From the cell containing the given text, extract its center point as [X, Y] coordinate. 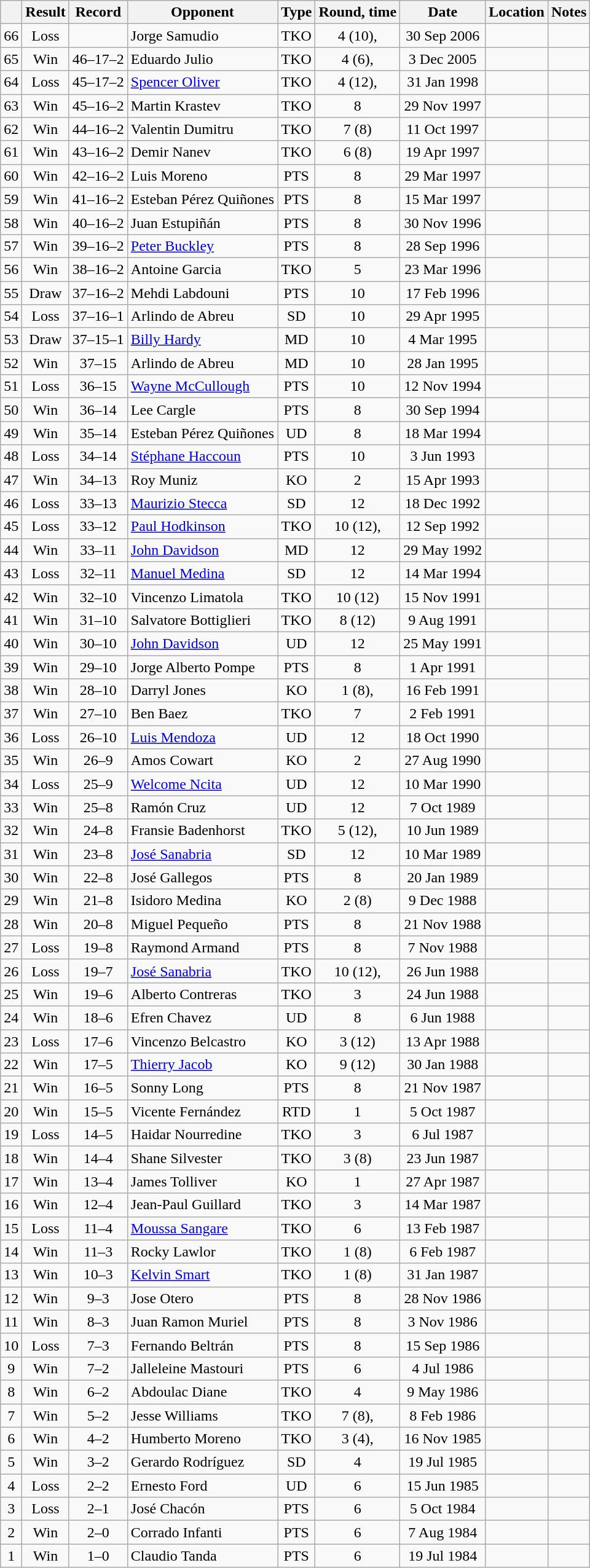
44–16–2 [98, 129]
23–8 [98, 854]
25–9 [98, 784]
48 [11, 457]
29 Apr 1995 [442, 316]
30 Sep 2006 [442, 36]
Wayne McCullough [202, 386]
13 [11, 1275]
1 (8), [358, 691]
15 Mar 1997 [442, 199]
18–6 [98, 1017]
15–5 [98, 1111]
Type [296, 12]
49 [11, 433]
59 [11, 199]
Roy Muniz [202, 480]
17 [11, 1182]
31–10 [98, 620]
52 [11, 363]
56 [11, 269]
19–7 [98, 971]
24 [11, 1017]
7–3 [98, 1345]
7 Nov 1988 [442, 947]
19 Jul 1984 [442, 1556]
27 [11, 947]
Vincenzo Belcastro [202, 1041]
Isidoro Medina [202, 901]
16 Nov 1985 [442, 1439]
28 Sep 1996 [442, 246]
Juan Estupiñán [202, 222]
Rocky Lawlor [202, 1252]
Jorge Samudio [202, 36]
33–11 [98, 550]
Ben Baez [202, 714]
15 Sep 1986 [442, 1345]
1 Apr 1991 [442, 667]
36–15 [98, 386]
23 Jun 1987 [442, 1158]
Eduardo Julio [202, 59]
28–10 [98, 691]
63 [11, 106]
15 [11, 1228]
18 Dec 1992 [442, 503]
9–3 [98, 1298]
3 Dec 2005 [442, 59]
13–4 [98, 1182]
51 [11, 386]
13 Apr 1988 [442, 1041]
Maurizio Stecca [202, 503]
45–17–2 [98, 82]
20 Jan 1989 [442, 877]
4 (6), [358, 59]
4 Mar 1995 [442, 340]
Manuel Medina [202, 573]
24–8 [98, 831]
Location [517, 12]
33–13 [98, 503]
6 Jun 1988 [442, 1017]
37–15–1 [98, 340]
2–0 [98, 1532]
Fernando Beltrán [202, 1345]
23 Mar 1996 [442, 269]
9 (12) [358, 1065]
15 Nov 1991 [442, 597]
32 [11, 831]
62 [11, 129]
65 [11, 59]
43 [11, 573]
4 (12), [358, 82]
21 Nov 1988 [442, 924]
José Chacón [202, 1509]
10 (12) [358, 597]
3 (8) [358, 1158]
8 Feb 1986 [442, 1415]
Thierry Jacob [202, 1065]
Lee Cargle [202, 410]
3–2 [98, 1462]
6 Feb 1987 [442, 1252]
40 [11, 643]
3 Jun 1993 [442, 457]
25 May 1991 [442, 643]
44 [11, 550]
58 [11, 222]
Martin Krastev [202, 106]
Efren Chavez [202, 1017]
31 Jan 1987 [442, 1275]
25 [11, 994]
7 (8), [358, 1415]
46–17–2 [98, 59]
James Tolliver [202, 1182]
2 Feb 1991 [442, 714]
5 (12), [358, 831]
25–8 [98, 807]
37–16–2 [98, 293]
19–8 [98, 947]
Billy Hardy [202, 340]
22 [11, 1065]
19 Apr 1997 [442, 152]
7 (8) [358, 129]
57 [11, 246]
21 [11, 1088]
24 Jun 1988 [442, 994]
27 Aug 1990 [442, 761]
26–10 [98, 737]
Jalleleine Mastouri [202, 1368]
Salvatore Bottiglieri [202, 620]
41–16–2 [98, 199]
17–5 [98, 1065]
14–5 [98, 1135]
16–5 [98, 1088]
28 [11, 924]
35 [11, 761]
41 [11, 620]
Stéphane Haccoun [202, 457]
46 [11, 503]
27 Apr 1987 [442, 1182]
9 May 1986 [442, 1392]
33 [11, 807]
5 Oct 1987 [442, 1111]
31 [11, 854]
38 [11, 691]
Gerardo Rodríguez [202, 1462]
23 [11, 1041]
11 [11, 1322]
34–14 [98, 457]
32–10 [98, 597]
18 Mar 1994 [442, 433]
17 Feb 1996 [442, 293]
Welcome Ncita [202, 784]
11–4 [98, 1228]
11 Oct 1997 [442, 129]
2 (8) [358, 901]
18 [11, 1158]
Miguel Pequeño [202, 924]
7 Oct 1989 [442, 807]
39–16–2 [98, 246]
13 Feb 1987 [442, 1228]
Opponent [202, 12]
60 [11, 176]
30 Nov 1996 [442, 222]
10 Jun 1989 [442, 831]
Spencer Oliver [202, 82]
14 Mar 1994 [442, 573]
18 Oct 1990 [442, 737]
30–10 [98, 643]
38–16–2 [98, 269]
Sonny Long [202, 1088]
7 Aug 1984 [442, 1532]
50 [11, 410]
9 Aug 1991 [442, 620]
Luis Mendoza [202, 737]
39 [11, 667]
Luis Moreno [202, 176]
28 Nov 1986 [442, 1298]
3 (4), [358, 1439]
Antoine Garcia [202, 269]
4–2 [98, 1439]
3 (12) [358, 1041]
19–6 [98, 994]
Mehdi Labdouni [202, 293]
3 Nov 1986 [442, 1322]
45–16–2 [98, 106]
José Gallegos [202, 877]
22–8 [98, 877]
30 Jan 1988 [442, 1065]
31 Jan 1998 [442, 82]
Moussa Sangare [202, 1228]
5–2 [98, 1415]
15 Apr 1993 [442, 480]
43–16–2 [98, 152]
6–2 [98, 1392]
15 Jun 1985 [442, 1486]
Peter Buckley [202, 246]
Ernesto Ford [202, 1486]
27–10 [98, 714]
32–11 [98, 573]
8 (12) [358, 620]
64 [11, 82]
Paul Hodkinson [202, 527]
28 Jan 1995 [442, 363]
29 May 1992 [442, 550]
Abdoulac Diane [202, 1392]
14 [11, 1252]
Shane Silvester [202, 1158]
Haidar Nourredine [202, 1135]
Valentin Dumitru [202, 129]
30 [11, 877]
33–12 [98, 527]
14–4 [98, 1158]
6 (8) [358, 152]
40–16–2 [98, 222]
21 Nov 1987 [442, 1088]
Vicente Fernández [202, 1111]
Humberto Moreno [202, 1439]
36–14 [98, 410]
10–3 [98, 1275]
Jose Otero [202, 1298]
45 [11, 527]
Vincenzo Limatola [202, 597]
Kelvin Smart [202, 1275]
42–16–2 [98, 176]
2–2 [98, 1486]
Claudio Tanda [202, 1556]
Jorge Alberto Pompe [202, 667]
Ramón Cruz [202, 807]
Jesse Williams [202, 1415]
14 Mar 1987 [442, 1205]
26 [11, 971]
37 [11, 714]
11–3 [98, 1252]
5 Oct 1984 [442, 1509]
37–15 [98, 363]
54 [11, 316]
29 [11, 901]
42 [11, 597]
29 Mar 1997 [442, 176]
29 Nov 1997 [442, 106]
20–8 [98, 924]
4 (10), [358, 36]
20 [11, 1111]
Darryl Jones [202, 691]
66 [11, 36]
21–8 [98, 901]
12–4 [98, 1205]
19 [11, 1135]
47 [11, 480]
Jean-Paul Guillard [202, 1205]
35–14 [98, 433]
53 [11, 340]
26 Jun 1988 [442, 971]
19 Jul 1985 [442, 1462]
8–3 [98, 1322]
9 [11, 1368]
12 Nov 1994 [442, 386]
10 Mar 1990 [442, 784]
37–16–1 [98, 316]
29–10 [98, 667]
6 Jul 1987 [442, 1135]
30 Sep 1994 [442, 410]
RTD [296, 1111]
Corrado Infanti [202, 1532]
Notes [568, 12]
Fransie Badenhorst [202, 831]
10 Mar 1989 [442, 854]
7–2 [98, 1368]
Round, time [358, 12]
61 [11, 152]
55 [11, 293]
Demir Nanev [202, 152]
34–13 [98, 480]
Juan Ramon Muriel [202, 1322]
4 Jul 1986 [442, 1368]
26–9 [98, 761]
16 Feb 1991 [442, 691]
Date [442, 12]
16 [11, 1205]
2–1 [98, 1509]
Amos Cowart [202, 761]
Raymond Armand [202, 947]
Alberto Contreras [202, 994]
34 [11, 784]
1–0 [98, 1556]
Result [45, 12]
Record [98, 12]
12 Sep 1992 [442, 527]
36 [11, 737]
17–6 [98, 1041]
9 Dec 1988 [442, 901]
